Extract the [X, Y] coordinate from the center of the cell holding the provided text.  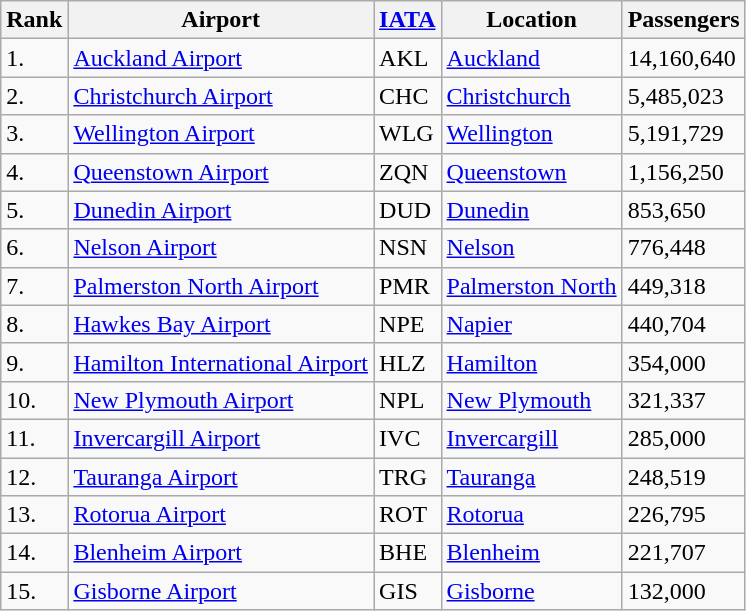
NPL [408, 400]
Hamilton [532, 362]
Hawkes Bay Airport [221, 324]
Tauranga Airport [221, 477]
Auckland [532, 58]
DUD [408, 210]
BHE [408, 553]
Auckland Airport [221, 58]
3. [34, 134]
Wellington [532, 134]
Airport [221, 20]
15. [34, 591]
TRG [408, 477]
Queenstown Airport [221, 172]
HLZ [408, 362]
Nelson Airport [221, 248]
New Plymouth Airport [221, 400]
2. [34, 96]
321,337 [684, 400]
776,448 [684, 248]
8. [34, 324]
14,160,640 [684, 58]
1. [34, 58]
853,650 [684, 210]
Passengers [684, 20]
GIS [408, 591]
WLG [408, 134]
Blenheim [532, 553]
PMR [408, 286]
Palmerston North Airport [221, 286]
12. [34, 477]
Rotorua [532, 515]
Dunedin Airport [221, 210]
New Plymouth [532, 400]
Queenstown [532, 172]
Gisborne Airport [221, 591]
Nelson [532, 248]
ROT [408, 515]
ZQN [408, 172]
1,156,250 [684, 172]
221,707 [684, 553]
NSN [408, 248]
7. [34, 286]
Invercargill Airport [221, 438]
AKL [408, 58]
Dunedin [532, 210]
5,191,729 [684, 134]
Location [532, 20]
11. [34, 438]
285,000 [684, 438]
Rank [34, 20]
IVC [408, 438]
10. [34, 400]
Gisborne [532, 591]
449,318 [684, 286]
6. [34, 248]
14. [34, 553]
Invercargill [532, 438]
440,704 [684, 324]
NPE [408, 324]
Christchurch [532, 96]
CHC [408, 96]
Wellington Airport [221, 134]
Hamilton International Airport [221, 362]
13. [34, 515]
4. [34, 172]
Rotorua Airport [221, 515]
Christchurch Airport [221, 96]
248,519 [684, 477]
Palmerston North [532, 286]
226,795 [684, 515]
IATA [408, 20]
132,000 [684, 591]
354,000 [684, 362]
Blenheim Airport [221, 553]
Tauranga [532, 477]
9. [34, 362]
5,485,023 [684, 96]
Napier [532, 324]
5. [34, 210]
